Scan for the cell matching the given text and deliver its (x, y) coordinate at center. 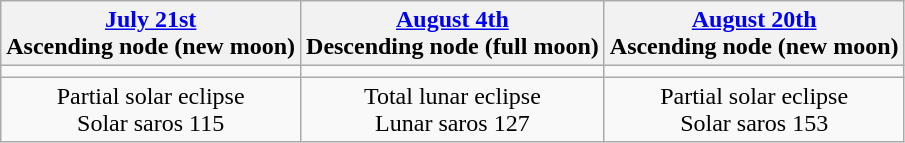
August 20thAscending node (new moon) (754, 34)
Partial solar eclipseSolar saros 153 (754, 110)
August 4thDescending node (full moon) (453, 34)
July 21stAscending node (new moon) (151, 34)
Total lunar eclipseLunar saros 127 (453, 110)
Partial solar eclipseSolar saros 115 (151, 110)
